From the cell containing the given text, extract its center point as [X, Y] coordinate. 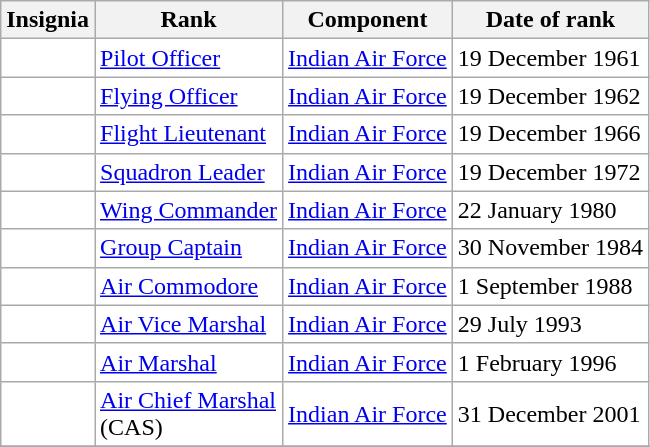
Group Captain [189, 248]
Air Marshal [189, 362]
Squadron Leader [189, 172]
22 January 1980 [550, 210]
19 December 1966 [550, 134]
Date of rank [550, 20]
19 December 1962 [550, 96]
1 February 1996 [550, 362]
19 December 1961 [550, 58]
29 July 1993 [550, 324]
30 November 1984 [550, 248]
Wing Commander [189, 210]
1 September 1988 [550, 286]
31 December 2001 [550, 414]
19 December 1972 [550, 172]
Air Vice Marshal [189, 324]
Flying Officer [189, 96]
Rank [189, 20]
Pilot Officer [189, 58]
Air Chief Marshal(CAS) [189, 414]
Insignia [48, 20]
Air Commodore [189, 286]
Flight Lieutenant [189, 134]
Component [368, 20]
